Return [x, y] of the center of cell containing provided text 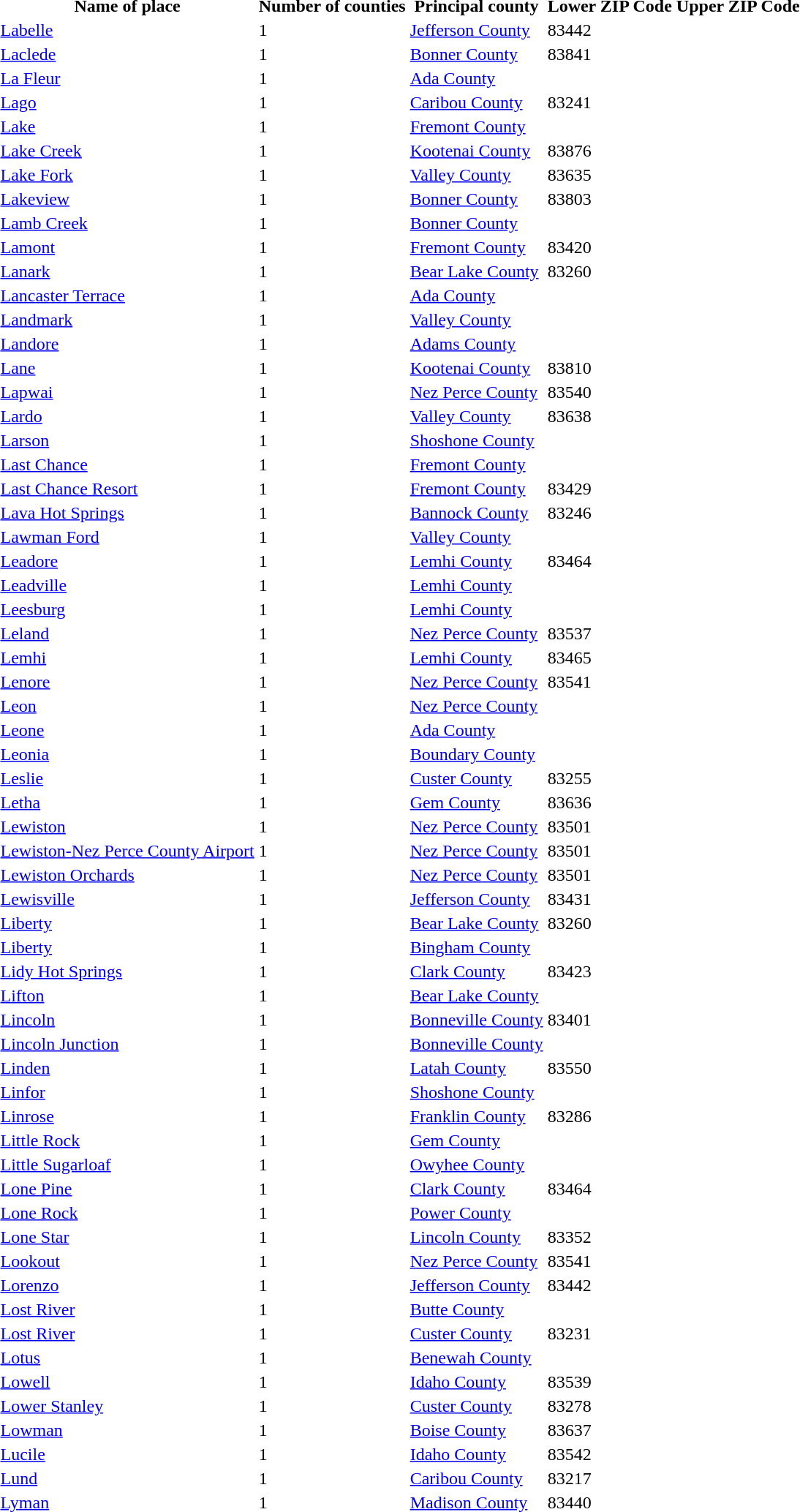
Power County [477, 1213]
83537 [610, 633]
Adams County [477, 344]
83465 [610, 658]
83636 [610, 802]
83841 [610, 54]
83420 [610, 247]
83540 [610, 392]
Benewah County [477, 1358]
Bingham County [477, 947]
Latah County [477, 1068]
Boise County [477, 1430]
83241 [610, 102]
83550 [610, 1068]
83423 [610, 971]
83803 [610, 199]
Boundary County [477, 754]
83810 [610, 368]
Owyhee County [477, 1165]
83429 [610, 489]
Lincoln County [477, 1237]
83278 [610, 1406]
83539 [610, 1382]
83637 [610, 1430]
83352 [610, 1237]
Franklin County [477, 1116]
83635 [610, 175]
83246 [610, 513]
83638 [610, 416]
Bannock County [477, 513]
83217 [610, 1478]
83231 [610, 1334]
83255 [610, 778]
83542 [610, 1454]
83401 [610, 1020]
83286 [610, 1116]
Butte County [477, 1309]
83431 [610, 899]
83876 [610, 151]
